Extract the (x, y) coordinate from the center of the cell holding the provided text.  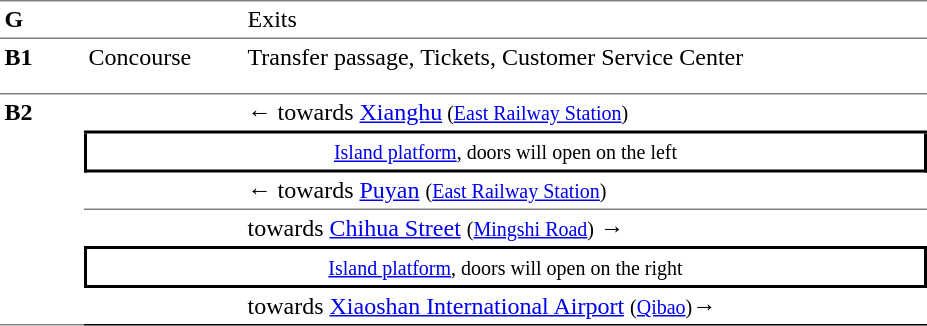
Transfer passage, Tickets, Customer Service Center (585, 57)
towards Chihua Street (Mingshi Road) → (585, 228)
Concourse (164, 67)
← towards Puyan (East Railway Station) (585, 191)
Island platform, doors will open on the left (506, 154)
B1 (42, 67)
towards Xiaoshan International Airport (Qibao)→ (585, 307)
Island platform, doors will open on the right (506, 267)
← towards Xianghu (East Railway Station) (585, 114)
B2 (42, 210)
Exits (585, 20)
G (42, 20)
